Find where the given text appears and provide that cell's center as (X, Y) coordinate. 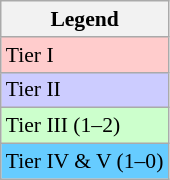
Tier II (85, 90)
Legend (85, 19)
Tier I (85, 55)
Tier III (1–2) (85, 126)
Tier IV & V (1–0) (85, 162)
